From the cell containing the given text, extract its center point as [X, Y] coordinate. 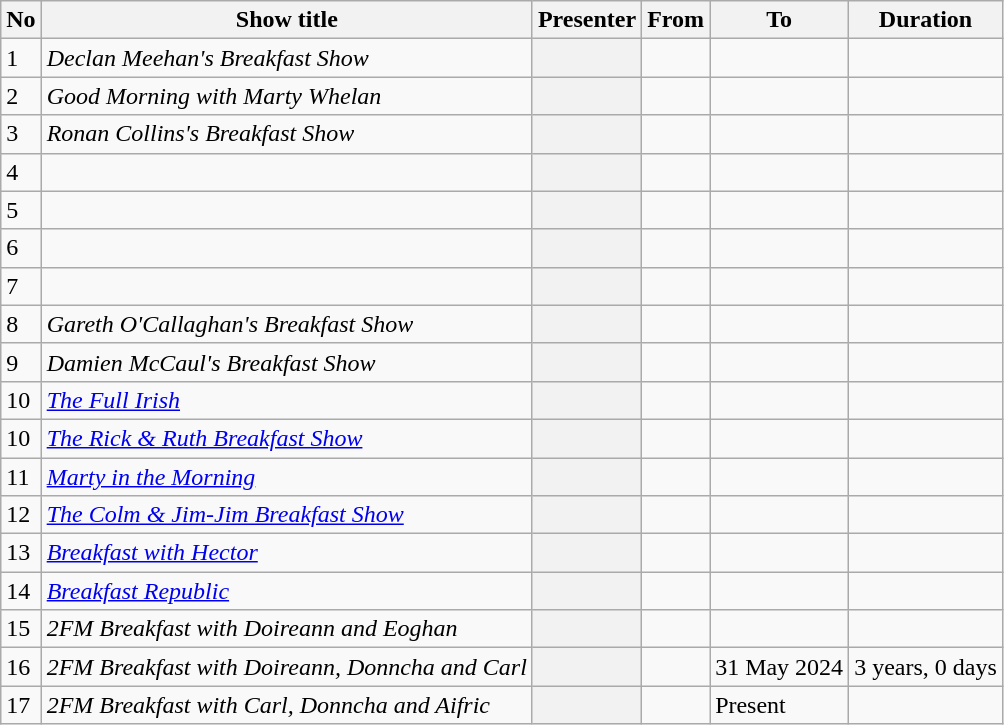
3 years, 0 days [926, 667]
Present [780, 705]
The Rick & Ruth Breakfast Show [286, 438]
Breakfast with Hector [286, 553]
2FM Breakfast with Carl, Donncha and Aifric [286, 705]
To [780, 20]
15 [21, 629]
17 [21, 705]
No [21, 20]
Duration [926, 20]
6 [21, 248]
Show title [286, 20]
3 [21, 134]
2FM Breakfast with Doireann, Donncha and Carl [286, 667]
From [676, 20]
5 [21, 210]
Breakfast Republic [286, 591]
13 [21, 553]
The Full Irish [286, 400]
Presenter [586, 20]
Marty in the Morning [286, 477]
4 [21, 172]
12 [21, 515]
The Colm & Jim-Jim Breakfast Show [286, 515]
Good Morning with Marty Whelan [286, 96]
16 [21, 667]
Damien McCaul's Breakfast Show [286, 362]
7 [21, 286]
11 [21, 477]
2 [21, 96]
9 [21, 362]
31 May 2024 [780, 667]
14 [21, 591]
1 [21, 58]
Gareth O'Callaghan's Breakfast Show [286, 324]
2FM Breakfast with Doireann and Eoghan [286, 629]
Declan Meehan's Breakfast Show [286, 58]
Ronan Collins's Breakfast Show [286, 134]
8 [21, 324]
